Find where the given text appears and provide that cell's center as (x, y) coordinate. 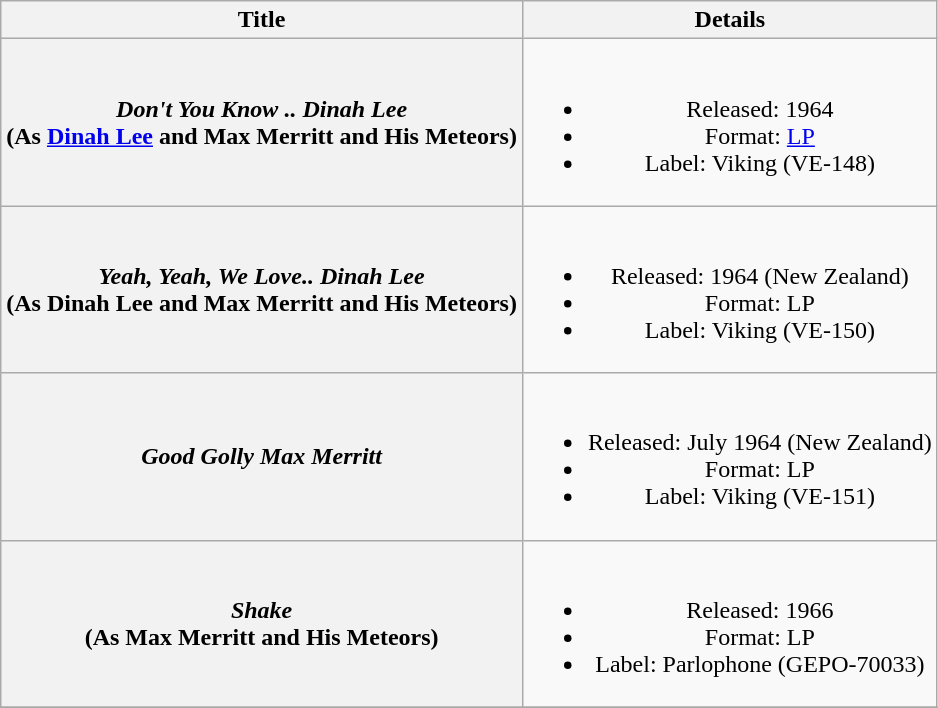
Don't You Know .. Dinah Lee (As Dinah Lee and Max Merritt and His Meteors) (262, 122)
Released: July 1964 (New Zealand)Format: LPLabel: Viking (VE-151) (730, 456)
Good Golly Max Merritt (262, 456)
Title (262, 20)
Released: 1966Format: LPLabel: Parlophone (GEPO-70033) (730, 624)
Shake (As Max Merritt and His Meteors) (262, 624)
Yeah, Yeah, We Love.. Dinah Lee (As Dinah Lee and Max Merritt and His Meteors) (262, 290)
Details (730, 20)
Released: 1964Format: LPLabel: Viking (VE-148) (730, 122)
Released: 1964 (New Zealand)Format: LPLabel: Viking (VE-150) (730, 290)
